Detect which cell encompasses the target text, then output its (x, y) center coordinate. 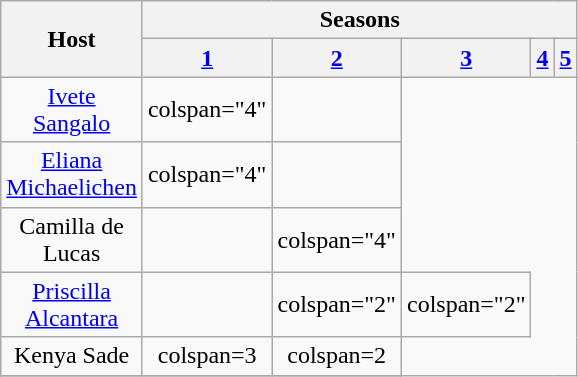
Ivete Sangalo (72, 110)
Kenya Sade (72, 356)
Host (72, 39)
Seasons (360, 20)
3 (466, 58)
Priscilla Alcantara (72, 304)
Camilla de Lucas (72, 240)
Eliana Michaelichen (72, 174)
colspan=2 (337, 356)
1 (207, 58)
colspan=3 (207, 356)
2 (337, 58)
4 (542, 58)
5 (566, 58)
